For the text-containing cell, return its midpoint in [X, Y] coordinate format. 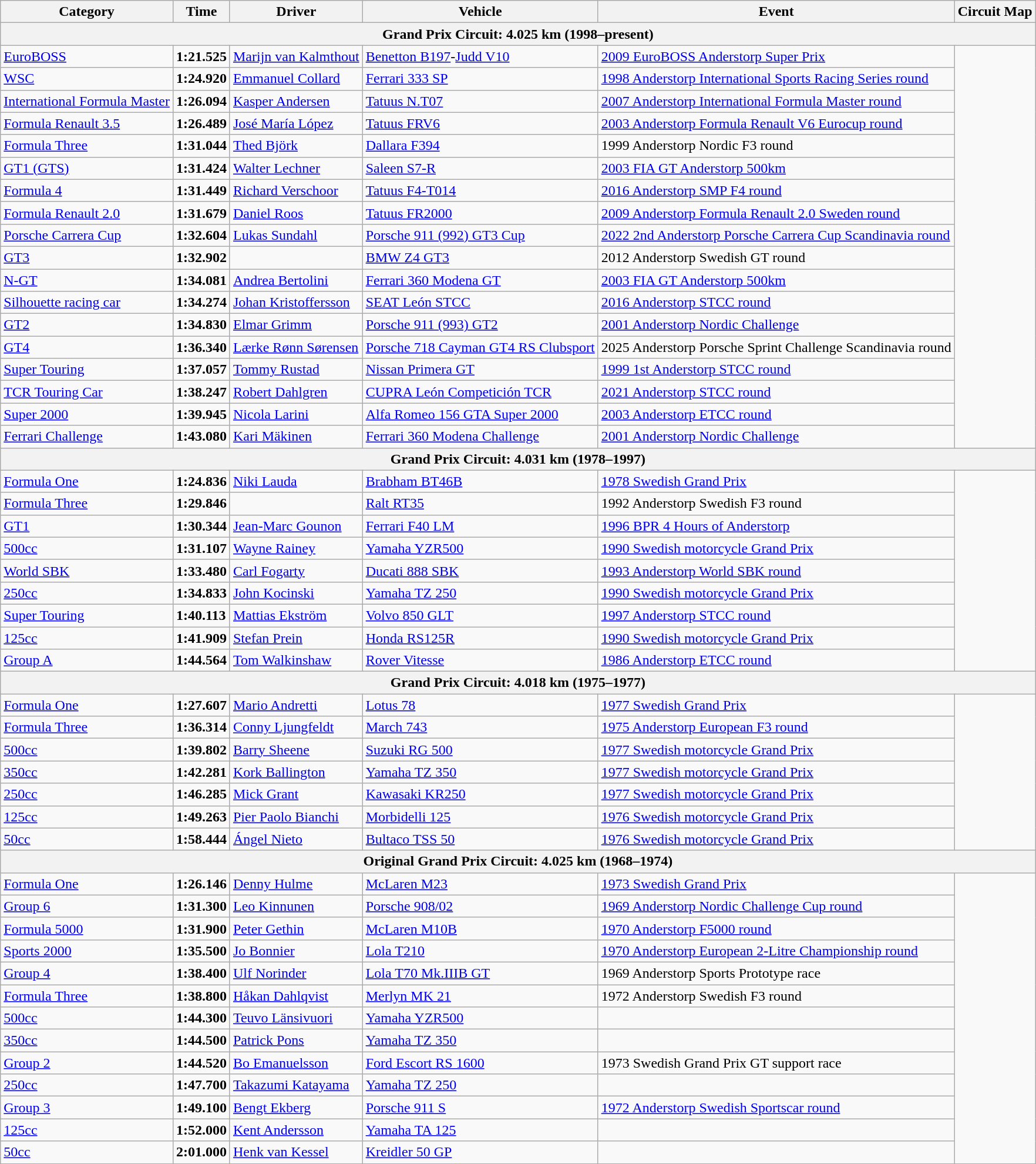
Porsche 911 (993) GT2 [480, 325]
Emmanuel Collard [296, 79]
Benetton B197-Judd V10 [480, 56]
N-GT [87, 280]
Volvo 850 GLT [480, 615]
Elmar Grimm [296, 325]
Niki Lauda [296, 481]
Johan Kristoffersson [296, 303]
Formula 4 [87, 190]
1:32.604 [201, 235]
1:40.113 [201, 615]
1977 Swedish Grand Prix [776, 705]
Formula Renault 2.0 [87, 213]
1:38.400 [201, 973]
Rover Vitesse [480, 660]
Merlyn MK 21 [480, 996]
1:34.081 [201, 280]
GT1 [87, 526]
Marijn van Kalmthout [296, 56]
Thed Björk [296, 146]
Group 2 [87, 1063]
Ferrari 333 SP [480, 79]
Pier Paolo Bianchi [296, 817]
1:52.000 [201, 1130]
Carl Fogarty [296, 571]
1998 Anderstorp International Sports Racing Series round [776, 79]
Mattias Ekström [296, 615]
Håkan Dahlqvist [296, 996]
1:44.520 [201, 1063]
Suzuki RG 500 [480, 750]
Bultaco TSS 50 [480, 839]
Ducati 888 SBK [480, 571]
Kreidler 50 GP [480, 1152]
Ulf Norinder [296, 973]
Honda RS125R [480, 638]
1969 Anderstorp Nordic Challenge Cup round [776, 906]
Mick Grant [296, 794]
EuroBOSS [87, 56]
1975 Anderstorp European F3 round [776, 727]
Group 4 [87, 973]
José María López [296, 123]
1:36.314 [201, 727]
Bengt Ekberg [296, 1108]
1:26.489 [201, 123]
1:58.444 [201, 839]
1:24.920 [201, 79]
Porsche 911 S [480, 1108]
1972 Anderstorp Swedish F3 round [776, 996]
GT1 (GTS) [87, 168]
Grand Prix Circuit: 4.018 km (1975–1977) [518, 683]
1:33.480 [201, 571]
Group 6 [87, 906]
Tatuus F4-T014 [480, 190]
2012 Anderstorp Swedish GT round [776, 257]
Group 3 [87, 1108]
1:42.281 [201, 772]
1999 1st Anderstorp STCC round [776, 370]
GT2 [87, 325]
Formula 5000 [87, 928]
Sports 2000 [87, 951]
TCR Touring Car [87, 392]
Category [87, 12]
1997 Anderstorp STCC round [776, 615]
Andrea Bertolini [296, 280]
1:31.107 [201, 548]
1973 Swedish Grand Prix GT support race [776, 1063]
Mario Andretti [296, 705]
GT3 [87, 257]
1:43.080 [201, 437]
Bo Emanuelsson [296, 1063]
1970 Anderstorp European 2-Litre Championship round [776, 951]
International Formula Master [87, 101]
Super 2000 [87, 414]
Porsche 718 Cayman GT4 RS Clubsport [480, 347]
Ferrari F40 LM [480, 526]
1996 BPR 4 Hours of Anderstorp [776, 526]
1:34.274 [201, 303]
Porsche 911 (992) GT3 Cup [480, 235]
Porsche 908/02 [480, 906]
1973 Swedish Grand Prix [776, 884]
GT4 [87, 347]
2003 Anderstorp Formula Renault V6 Eurocup round [776, 123]
Ángel Nieto [296, 839]
2:01.000 [201, 1152]
Lærke Rønn Sørensen [296, 347]
Tom Walkinshaw [296, 660]
Formula Renault 3.5 [87, 123]
CUPRA León Competición TCR [480, 392]
1992 Anderstorp Swedish F3 round [776, 504]
2016 Anderstorp STCC round [776, 303]
Daniel Roos [296, 213]
Group A [87, 660]
Teuvo Länsivuori [296, 1018]
Yamaha TA 125 [480, 1130]
Porsche Carrera Cup [87, 235]
Kari Mäkinen [296, 437]
Robert Dahlgren [296, 392]
Jean-Marc Gounon [296, 526]
Stefan Prein [296, 638]
Grand Prix Circuit: 4.025 km (1998–present) [518, 34]
Tatuus FR2000 [480, 213]
2016 Anderstorp SMP F4 round [776, 190]
Henk van Kessel [296, 1152]
Ferrari Challenge [87, 437]
1:44.300 [201, 1018]
World SBK [87, 571]
Kent Andersson [296, 1130]
Ferrari 360 Modena Challenge [480, 437]
Vehicle [480, 12]
1978 Swedish Grand Prix [776, 481]
2022 2nd Anderstorp Porsche Carrera Cup Scandinavia round [776, 235]
1:31.449 [201, 190]
2009 Anderstorp Formula Renault 2.0 Sweden round [776, 213]
Circuit Map [995, 12]
Tatuus FRV6 [480, 123]
1993 Anderstorp World SBK round [776, 571]
Lotus 78 [480, 705]
Nicola Larini [296, 414]
1:30.344 [201, 526]
Nissan Primera GT [480, 370]
Tatuus N.T07 [480, 101]
1:35.500 [201, 951]
2007 Anderstorp International Formula Master round [776, 101]
McLaren M10B [480, 928]
SEAT León STCC [480, 303]
1:34.833 [201, 593]
1:46.285 [201, 794]
1:31.300 [201, 906]
1:38.800 [201, 996]
2003 Anderstorp ETCC round [776, 414]
Richard Verschoor [296, 190]
Driver [296, 12]
1:34.830 [201, 325]
1:49.263 [201, 817]
1:39.802 [201, 750]
John Kocinski [296, 593]
1:44.564 [201, 660]
Patrick Pons [296, 1041]
1:39.945 [201, 414]
1:21.525 [201, 56]
2025 Anderstorp Porsche Sprint Challenge Scandinavia round [776, 347]
1969 Anderstorp Sports Prototype race [776, 973]
Kawasaki KR250 [480, 794]
McLaren M23 [480, 884]
Peter Gethin [296, 928]
Lola T210 [480, 951]
Ford Escort RS 1600 [480, 1063]
1972 Anderstorp Swedish Sportscar round [776, 1108]
1:31.044 [201, 146]
Denny Hulme [296, 884]
Morbidelli 125 [480, 817]
1:37.057 [201, 370]
1:31.424 [201, 168]
Kork Ballington [296, 772]
1:36.340 [201, 347]
WSC [87, 79]
Walter Lechner [296, 168]
Wayne Rainey [296, 548]
Jo Bonnier [296, 951]
1:24.836 [201, 481]
1:41.909 [201, 638]
Barry Sheene [296, 750]
Saleen S7-R [480, 168]
1986 Anderstorp ETCC round [776, 660]
1:38.247 [201, 392]
Brabham BT46B [480, 481]
BMW Z4 GT3 [480, 257]
1999 Anderstorp Nordic F3 round [776, 146]
Ralt RT35 [480, 504]
1:47.700 [201, 1085]
Ferrari 360 Modena GT [480, 280]
Event [776, 12]
Alfa Romeo 156 GTA Super 2000 [480, 414]
Tommy Rustad [296, 370]
March 743 [480, 727]
Conny Ljungfeldt [296, 727]
Grand Prix Circuit: 4.031 km (1978–1997) [518, 459]
2021 Anderstorp STCC round [776, 392]
1:26.094 [201, 101]
1:26.146 [201, 884]
1:27.607 [201, 705]
Time [201, 12]
1:31.900 [201, 928]
Dallara F394 [480, 146]
1:29.846 [201, 504]
Original Grand Prix Circuit: 4.025 km (1968–1974) [518, 861]
Lukas Sundahl [296, 235]
Silhouette racing car [87, 303]
1:32.902 [201, 257]
1970 Anderstorp F5000 round [776, 928]
Kasper Andersen [296, 101]
1:31.679 [201, 213]
Lola T70 Mk.IIIB GT [480, 973]
1:44.500 [201, 1041]
Takazumi Katayama [296, 1085]
1:49.100 [201, 1108]
2009 EuroBOSS Anderstorp Super Prix [776, 56]
Leo Kinnunen [296, 906]
